From the cell containing the given text, extract its center point as [X, Y] coordinate. 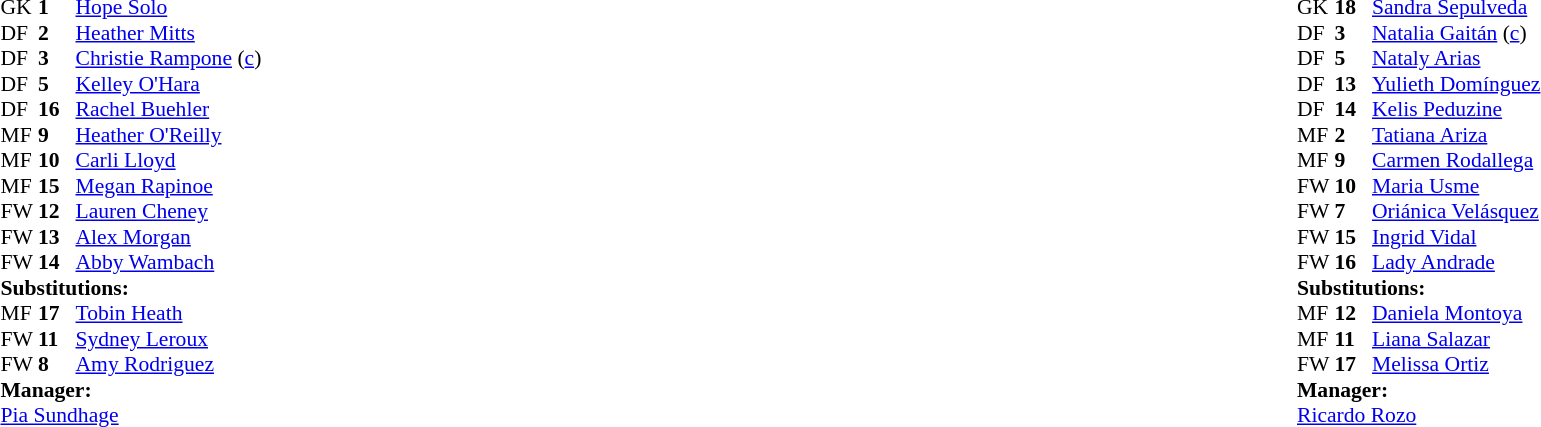
Ingrid Vidal [1456, 237]
Heather Mitts [169, 33]
Carmen Rodallega [1456, 161]
Yulieth Domínguez [1456, 84]
Lauren Cheney [169, 211]
Alex Morgan [169, 237]
Lady Andrade [1456, 263]
Kelley O'Hara [169, 84]
7 [1353, 211]
Heather O'Reilly [169, 135]
Daniela Montoya [1456, 313]
Abby Wambach [169, 263]
Natalia Gaitán (c) [1456, 33]
Rachel Buehler [169, 109]
Christie Rampone (c) [169, 59]
Amy Rodriguez [169, 365]
Megan Rapinoe [169, 186]
Sydney Leroux [169, 339]
Melissa Ortiz [1456, 365]
Oriánica Velásquez [1456, 211]
Tobin Heath [169, 313]
Tatiana Ariza [1456, 135]
8 [57, 365]
Maria Usme [1456, 186]
Nataly Arias [1456, 59]
Kelis Peduzine [1456, 109]
Carli Lloyd [169, 161]
Liana Salazar [1456, 339]
